Search for the cell housing the specified text and yield its (X, Y) center coordinate. 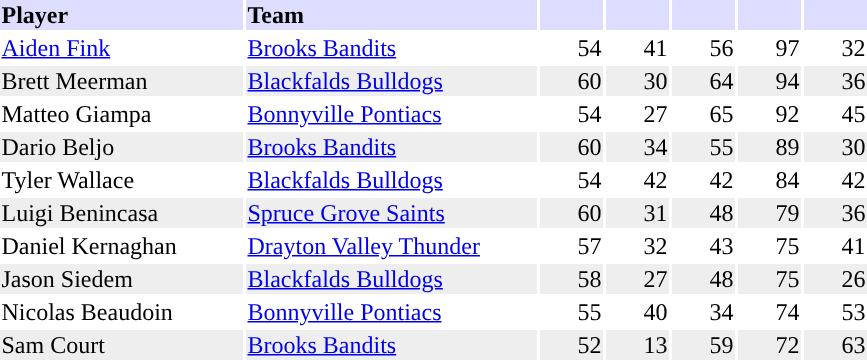
Matteo Giampa (122, 114)
97 (770, 48)
57 (572, 246)
45 (836, 114)
74 (770, 312)
Jason Siedem (122, 279)
64 (704, 81)
Luigi Benincasa (122, 213)
56 (704, 48)
63 (836, 345)
Daniel Kernaghan (122, 246)
Drayton Valley Thunder (392, 246)
59 (704, 345)
Player (122, 15)
Team (392, 15)
40 (638, 312)
84 (770, 180)
13 (638, 345)
Sam Court (122, 345)
53 (836, 312)
Dario Beljo (122, 147)
26 (836, 279)
94 (770, 81)
92 (770, 114)
43 (704, 246)
89 (770, 147)
72 (770, 345)
52 (572, 345)
31 (638, 213)
Nicolas Beaudoin (122, 312)
65 (704, 114)
Aiden Fink (122, 48)
Tyler Wallace (122, 180)
79 (770, 213)
Spruce Grove Saints (392, 213)
58 (572, 279)
Brett Meerman (122, 81)
